Return (x, y) of the center of cell containing provided text 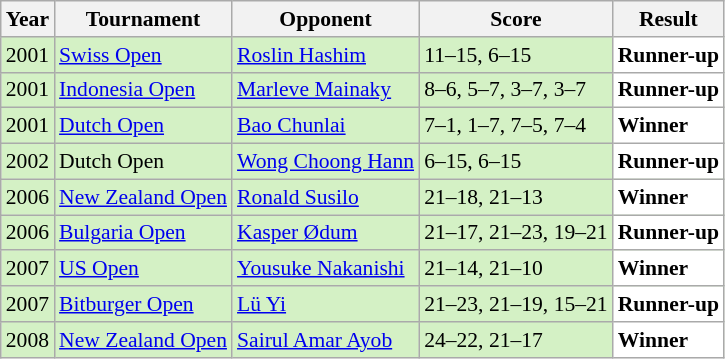
Roslin Hashim (326, 55)
24–22, 21–17 (516, 340)
Score (516, 19)
Ronald Susilo (326, 197)
11–15, 6–15 (516, 55)
Year (28, 19)
6–15, 6–15 (516, 162)
Result (668, 19)
Bitburger Open (143, 304)
Indonesia Open (143, 90)
Lü Yi (326, 304)
Bao Chunlai (326, 126)
Bulgaria Open (143, 233)
Sairul Amar Ayob (326, 340)
Swiss Open (143, 55)
21–23, 21–19, 15–21 (516, 304)
US Open (143, 269)
Kasper Ødum (326, 233)
2002 (28, 162)
Marleve Mainaky (326, 90)
8–6, 5–7, 3–7, 3–7 (516, 90)
21–14, 21–10 (516, 269)
2008 (28, 340)
Wong Choong Hann (326, 162)
21–18, 21–13 (516, 197)
Yousuke Nakanishi (326, 269)
Tournament (143, 19)
21–17, 21–23, 19–21 (516, 233)
Opponent (326, 19)
7–1, 1–7, 7–5, 7–4 (516, 126)
